Identify which cell holds the provided text, then report its (X, Y) central coordinate. 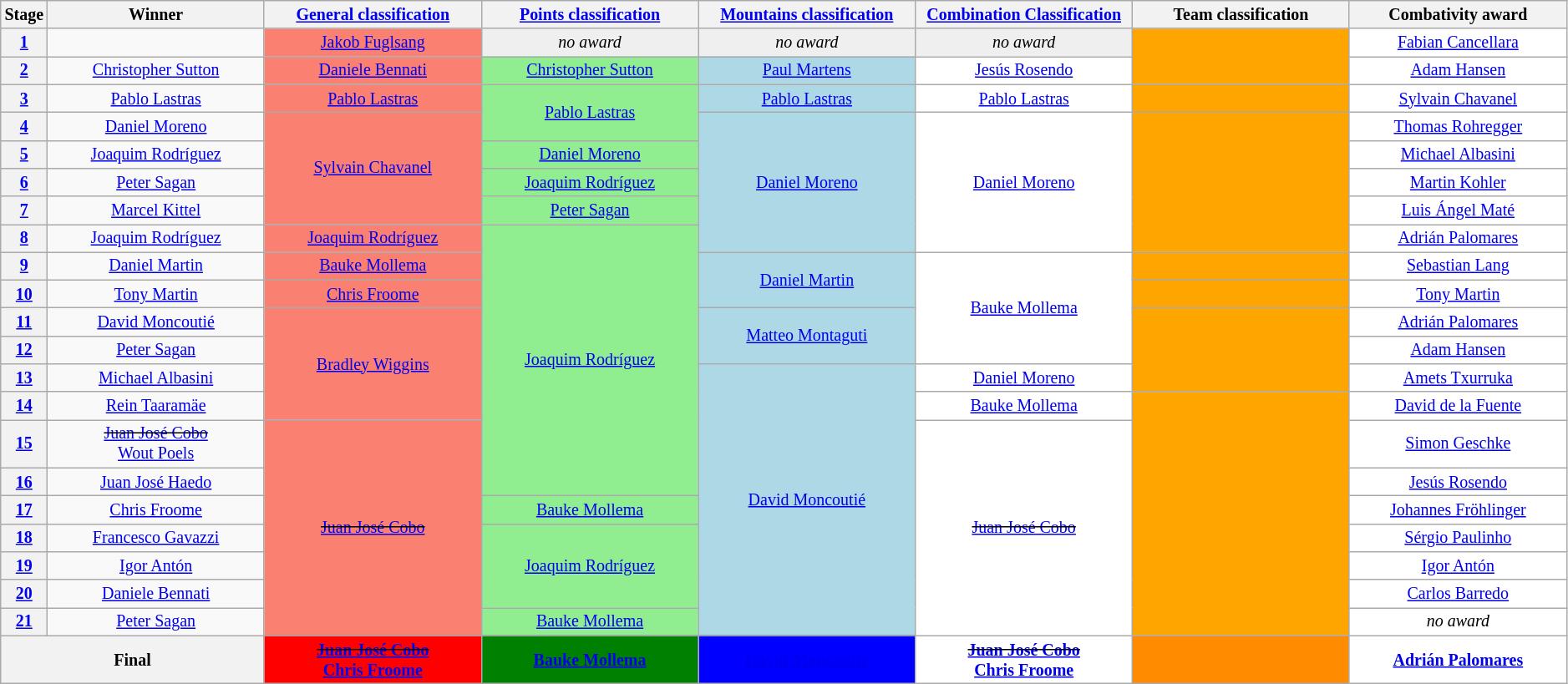
Juan José CoboWout Poels (156, 444)
General classification (373, 15)
Rein Taaramäe (156, 406)
19 (24, 566)
David de la Fuente (1458, 406)
Mountains classification (807, 15)
Jakob Fuglsang (373, 43)
14 (24, 406)
Points classification (590, 15)
Carlos Barredo (1458, 593)
Martin Kohler (1458, 182)
13 (24, 377)
17 (24, 509)
Thomas Rohregger (1458, 127)
Bradley Wiggins (373, 364)
Stage (24, 15)
Winner (156, 15)
3 (24, 99)
1 (24, 43)
Team classification (1241, 15)
21 (24, 621)
Fabian Cancellara (1458, 43)
8 (24, 239)
Francesco Gavazzi (156, 538)
Luis Ángel Maté (1458, 210)
15 (24, 444)
Sebastian Lang (1458, 266)
18 (24, 538)
Simon Geschke (1458, 444)
10 (24, 294)
Matteo Montaguti (807, 336)
12 (24, 351)
20 (24, 593)
Combination Classification (1024, 15)
9 (24, 266)
Amets Txurruka (1458, 377)
16 (24, 483)
Johannes Fröhlinger (1458, 509)
5 (24, 154)
Final (133, 660)
6 (24, 182)
Paul Martens (807, 70)
Combativity award (1458, 15)
11 (24, 322)
Sérgio Paulinho (1458, 538)
4 (24, 127)
7 (24, 210)
Marcel Kittel (156, 210)
Juan José Haedo (156, 483)
2 (24, 70)
